For the text-containing cell, return its midpoint in [x, y] coordinate format. 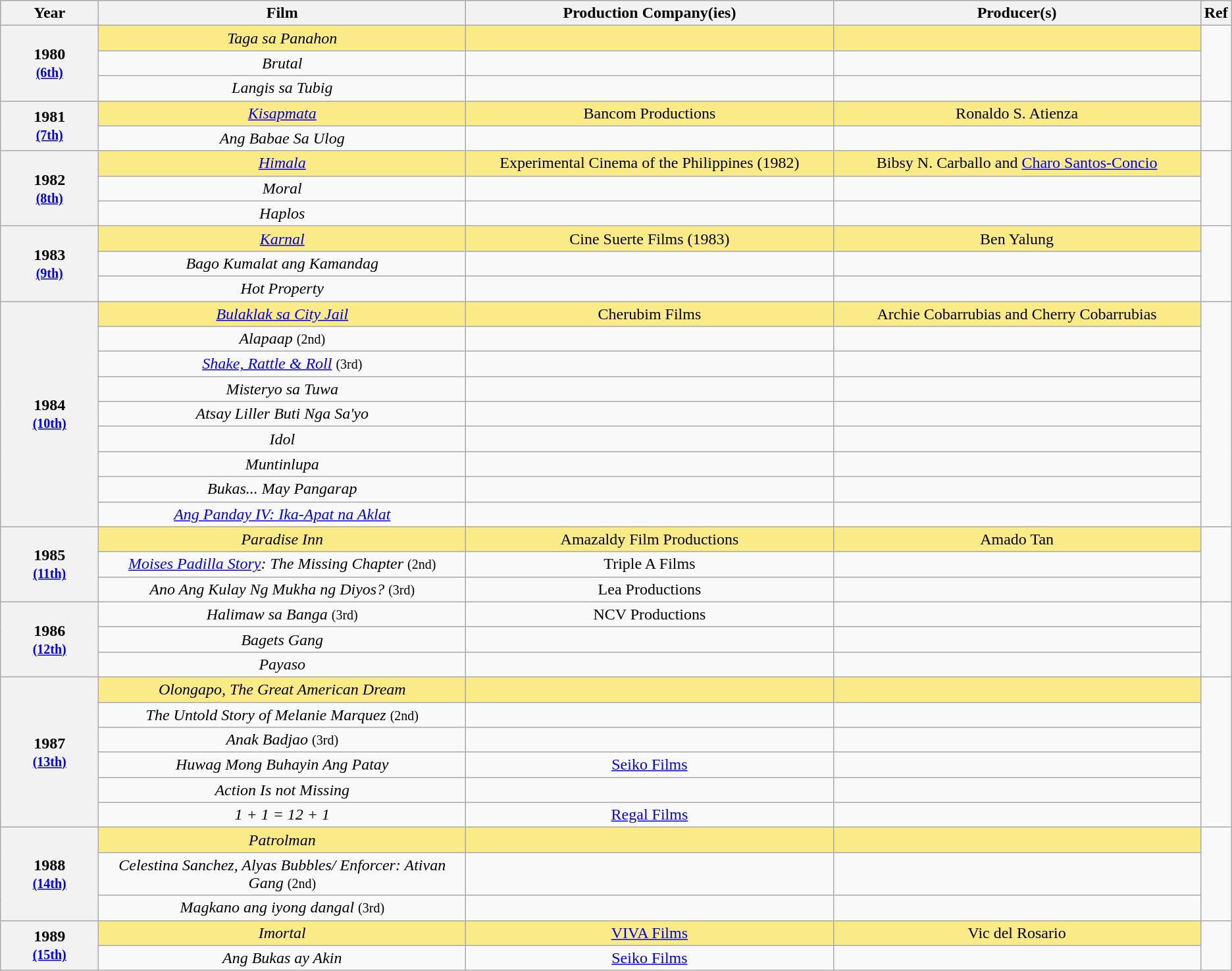
Shake, Rattle & Roll (3rd) [282, 364]
1986 (12th) [50, 639]
Olongapo, The Great American Dream [282, 689]
The Untold Story of Melanie Marquez (2nd) [282, 714]
Payaso [282, 664]
Ang Babae Sa Ulog [282, 138]
Himala [282, 163]
Idol [282, 439]
Cine Suerte Films (1983) [650, 238]
Cherubim Films [650, 314]
Film [282, 13]
1989 (15th) [50, 945]
1 + 1 = 12 + 1 [282, 815]
Imortal [282, 933]
1984 (10th) [50, 415]
Brutal [282, 63]
1987 (13th) [50, 752]
Magkano ang iyong dangal (3rd) [282, 908]
Amado Tan [1017, 539]
Moral [282, 188]
Muntinlupa [282, 464]
Bulaklak sa City Jail [282, 314]
Celestina Sanchez, Alyas Bubbles/ Enforcer: Ativan Gang (2nd) [282, 874]
Langis sa Tubig [282, 88]
1983 (9th) [50, 263]
Bukas... May Pangarap [282, 489]
1982 (8th) [50, 188]
Regal Films [650, 815]
Archie Cobarrubias and Cherry Cobarrubias [1017, 314]
NCV Productions [650, 614]
Year [50, 13]
Producer(s) [1017, 13]
Kisapmata [282, 113]
Alapaap (2nd) [282, 339]
1985 (11th) [50, 564]
Atsay Liller Buti Nga Sa'yo [282, 414]
Huwag Mong Buhayin Ang Patay [282, 765]
Ref [1216, 13]
Hot Property [282, 288]
Vic del Rosario [1017, 933]
Lea Productions [650, 589]
Ang Panday IV: Ika-Apat na Aklat [282, 514]
1981 (7th) [50, 126]
Paradise Inn [282, 539]
Ang Bukas ay Akin [282, 958]
Haplos [282, 213]
Patrolman [282, 840]
Bago Kumalat ang Kamandag [282, 263]
Taga sa Panahon [282, 38]
Amazaldy Film Productions [650, 539]
Bagets Gang [282, 639]
Bancom Productions [650, 113]
Experimental Cinema of the Philippines (1982) [650, 163]
Production Company(ies) [650, 13]
VIVA Films [650, 933]
1988 (14th) [50, 874]
1980 (6th) [50, 63]
Karnal [282, 238]
Ben Yalung [1017, 238]
Anak Badjao (3rd) [282, 740]
Misteryo sa Tuwa [282, 389]
Action Is not Missing [282, 790]
Triple A Films [650, 564]
Ano Ang Kulay Ng Mukha ng Diyos? (3rd) [282, 589]
Ronaldo S. Atienza [1017, 113]
Moises Padilla Story: The Missing Chapter (2nd) [282, 564]
Halimaw sa Banga (3rd) [282, 614]
Bibsy N. Carballo and Charo Santos-Concio [1017, 163]
